For the text-containing cell, return its midpoint in [x, y] coordinate format. 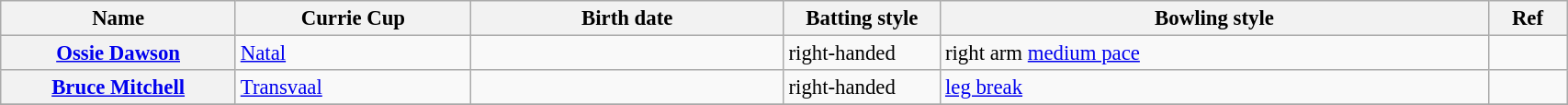
Ref [1527, 18]
Name [118, 18]
Bowling style [1214, 18]
right arm medium pace [1214, 53]
Ossie Dawson [118, 53]
leg break [1214, 87]
Birth date [626, 18]
Currie Cup [353, 18]
Transvaal [353, 87]
Batting style [862, 18]
Bruce Mitchell [118, 87]
Natal [353, 53]
